Capture the cell that displays the provided text and extract its [X, Y] central coordinate. 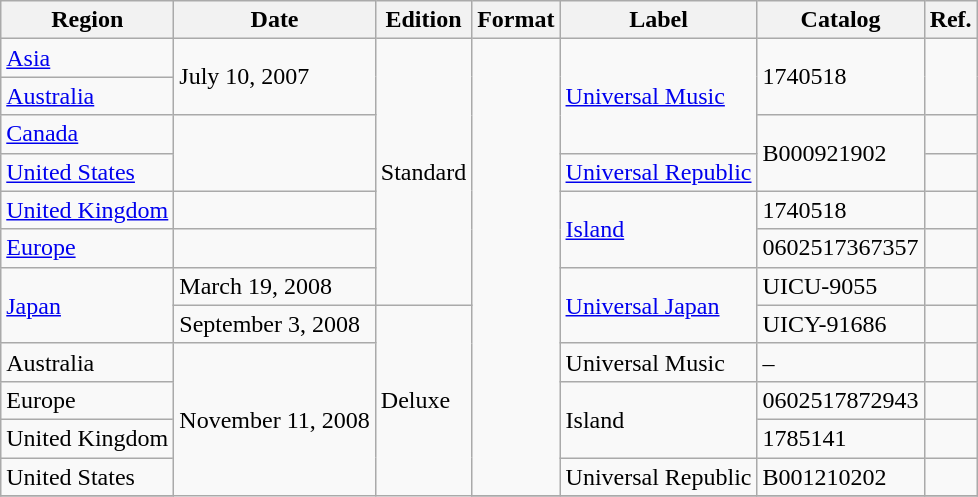
Universal Japan [658, 305]
Date [274, 20]
Japan [88, 305]
Label [658, 20]
B001210202 [840, 477]
March 19, 2008 [274, 286]
0602517367357 [840, 248]
Ref. [950, 20]
Deluxe [423, 400]
1785141 [840, 438]
UICY-91686 [840, 324]
November 11, 2008 [274, 419]
Edition [423, 20]
Region [88, 20]
September 3, 2008 [274, 324]
– [840, 362]
0602517872943 [840, 400]
B000921902 [840, 153]
July 10, 2007 [274, 77]
Catalog [840, 20]
UICU-9055 [840, 286]
Canada [88, 134]
Standard [423, 172]
Asia [88, 58]
Format [516, 20]
